For the text-containing cell, return its midpoint in [X, Y] coordinate format. 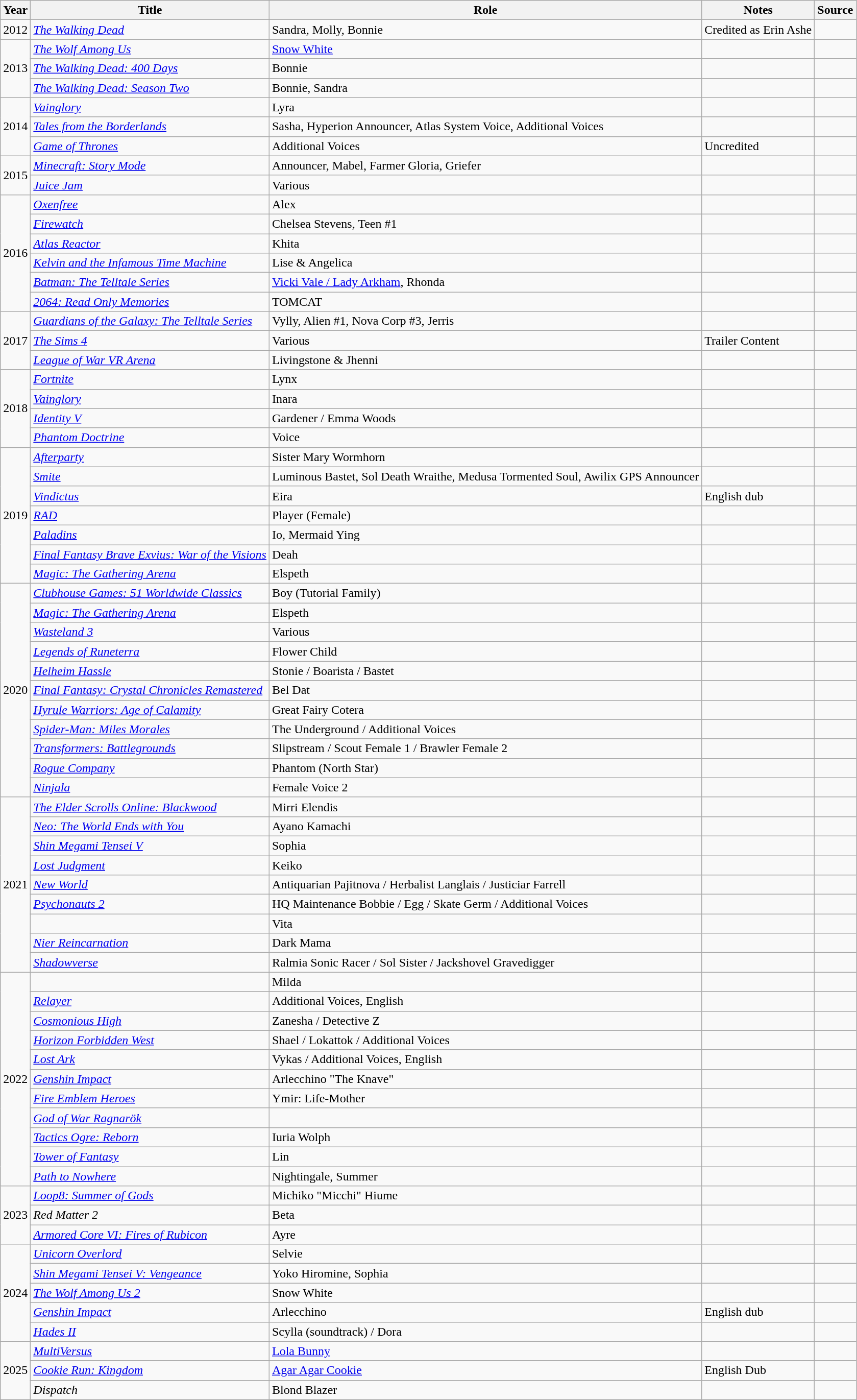
2024 [15, 1293]
Helheim Hassle [150, 671]
Paladins [150, 535]
Yoko Hiromine, Sophia [485, 1273]
Ayre [485, 1235]
Bonnie [485, 68]
Firewatch [150, 224]
Armored Core VI: Fires of Rubicon [150, 1235]
Lost Ark [150, 1059]
TOMCAT [485, 302]
Arlecchino [485, 1312]
Lyra [485, 107]
Boy (Tutorial Family) [485, 593]
Identity V [150, 418]
Final Fantasy Brave Exvius: War of the Visions [150, 554]
Source [835, 10]
Red Matter 2 [150, 1215]
Relayer [150, 1001]
Tales from the Borderlands [150, 127]
Ralmia Sonic Racer / Sol Sister / Jackshovel Gravedigger [485, 962]
Atlas Reactor [150, 244]
New World [150, 885]
Phantom Doctrine [150, 438]
Title [150, 10]
Shin Megami Tensei V: Vengeance [150, 1273]
Uncredited [758, 146]
Voice [485, 438]
Sasha, Hyperion Announcer, Atlas System Voice, Additional Voices [485, 127]
Antiquarian Pajitnova / Herbalist Langlais / Justiciar Farrell [485, 885]
Mirri Elendis [485, 807]
Zanesha / Detective Z [485, 1021]
2064: Read Only Memories [150, 302]
Vylly, Alien #1, Nova Corp #3, Jerris [485, 321]
The Walking Dead: 400 Days [150, 68]
2013 [15, 68]
Vindictus [150, 496]
Horizon Forbidden West [150, 1040]
Lola Bunny [485, 1351]
Notes [758, 10]
Lise & Angelica [485, 263]
Agar Agar Cookie [485, 1370]
Sister Mary Wormhorn [485, 457]
2021 [15, 884]
Ninjala [150, 787]
Neo: The World Ends with You [150, 826]
Vykas / Additional Voices, English [485, 1059]
Lost Judgment [150, 865]
2012 [15, 30]
Luminous Bastet, Sol Death Wraithe, Medusa Tormented Soul, Awilix GPS Announcer [485, 476]
The Wolf Among Us [150, 49]
2018 [15, 408]
Unicorn Overlord [150, 1254]
The Elder Scrolls Online: Blackwood [150, 807]
Wasteland 3 [150, 632]
Sophia [485, 846]
Bonnie, Sandra [485, 88]
Bel Dat [485, 690]
Lin [485, 1156]
2019 [15, 515]
Milda [485, 982]
MultiVersus [150, 1351]
Stonie / Boarista / Bastet [485, 671]
Trailer Content [758, 341]
Juice Jam [150, 185]
God of War Ragnarök [150, 1118]
Fire Emblem Heroes [150, 1098]
Shin Megami Tensei V [150, 846]
Inara [485, 399]
Transformers: Battlegrounds [150, 749]
Alex [485, 204]
Livingstone & Jhenni [485, 360]
Game of Thrones [150, 146]
2016 [15, 253]
Dark Mama [485, 943]
Arlecchino "The Knave" [485, 1079]
The Sims 4 [150, 341]
Vita [485, 924]
Rogue Company [150, 768]
2025 [15, 1370]
Tower of Fantasy [150, 1156]
The Walking Dead [150, 30]
Flower Child [485, 651]
Ymir: Life-Mother [485, 1098]
English Dub [758, 1370]
Path to Nowhere [150, 1176]
Batman: The Telltale Series [150, 282]
Io, Mermaid Ying [485, 535]
Chelsea Stevens, Teen #1 [485, 224]
Nightingale, Summer [485, 1176]
Selvie [485, 1254]
Dispatch [150, 1390]
Michiko "Micchi" Hiume [485, 1196]
HQ Maintenance Bobbie / Egg / Skate Germ / Additional Voices [485, 904]
Slipstream / Scout Female 1 / Brawler Female 2 [485, 749]
Hades II [150, 1332]
Iuria Wolph [485, 1137]
Sandra, Molly, Bonnie [485, 30]
Additional Voices [485, 146]
Nier Reincarnation [150, 943]
Announcer, Mabel, Farmer Gloria, Griefer [485, 165]
Additional Voices, English [485, 1001]
The Walking Dead: Season Two [150, 88]
Afterparty [150, 457]
Role [485, 10]
Deah [485, 554]
RAD [150, 515]
Legends of Runeterra [150, 651]
Female Voice 2 [485, 787]
Lynx [485, 379]
Gardener / Emma Woods [485, 418]
Shael / Lokattok / Additional Voices [485, 1040]
Fortnite [150, 379]
League of War VR Arena [150, 360]
Kelvin and the Infamous Time Machine [150, 263]
Shadowverse [150, 962]
Final Fantasy: Crystal Chronicles Remastered [150, 690]
Phantom (North Star) [485, 768]
Oxenfree [150, 204]
The Underground / Additional Voices [485, 729]
2020 [15, 690]
2015 [15, 175]
Great Fairy Cotera [485, 710]
Khita [485, 244]
Guardians of the Galaxy: The Telltale Series [150, 321]
2014 [15, 127]
Loop8: Summer of Gods [150, 1196]
The Wolf Among Us 2 [150, 1293]
Spider-Man: Miles Morales [150, 729]
Cosmonious High [150, 1021]
Tactics Ogre: Reborn [150, 1137]
Eira [485, 496]
2017 [15, 341]
Vicki Vale / Lady Arkham, Rhonda [485, 282]
Psychonauts 2 [150, 904]
Scylla (soundtrack) / Dora [485, 1332]
Clubhouse Games: 51 Worldwide Classics [150, 593]
Player (Female) [485, 515]
Smite [150, 476]
Cookie Run: Kingdom [150, 1370]
Beta [485, 1215]
Credited as Erin Ashe [758, 30]
Minecraft: Story Mode [150, 165]
Year [15, 10]
Keiko [485, 865]
2022 [15, 1079]
2023 [15, 1215]
Hyrule Warriors: Age of Calamity [150, 710]
Ayano Kamachi [485, 826]
Blond Blazer [485, 1390]
